Return [X, Y] of the center of cell containing provided text 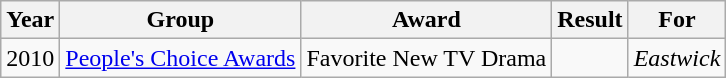
Group [180, 20]
2010 [30, 58]
People's Choice Awards [180, 58]
Year [30, 20]
Eastwick [677, 58]
Favorite New TV Drama [426, 58]
For [677, 20]
Result [590, 20]
Award [426, 20]
